For the text-containing cell, return its midpoint in (X, Y) coordinate format. 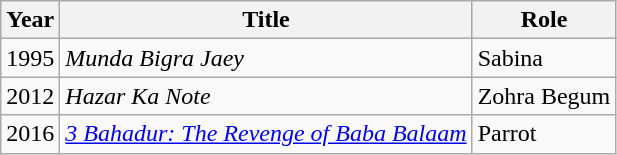
Zohra Begum (544, 96)
Munda Bigra Jaey (266, 58)
Hazar Ka Note (266, 96)
Role (544, 20)
Year (30, 20)
2016 (30, 134)
2012 (30, 96)
Sabina (544, 58)
3 Bahadur: The Revenge of Baba Balaam (266, 134)
Title (266, 20)
1995 (30, 58)
Parrot (544, 134)
